Find where the given text appears and provide that cell's center as [x, y] coordinate. 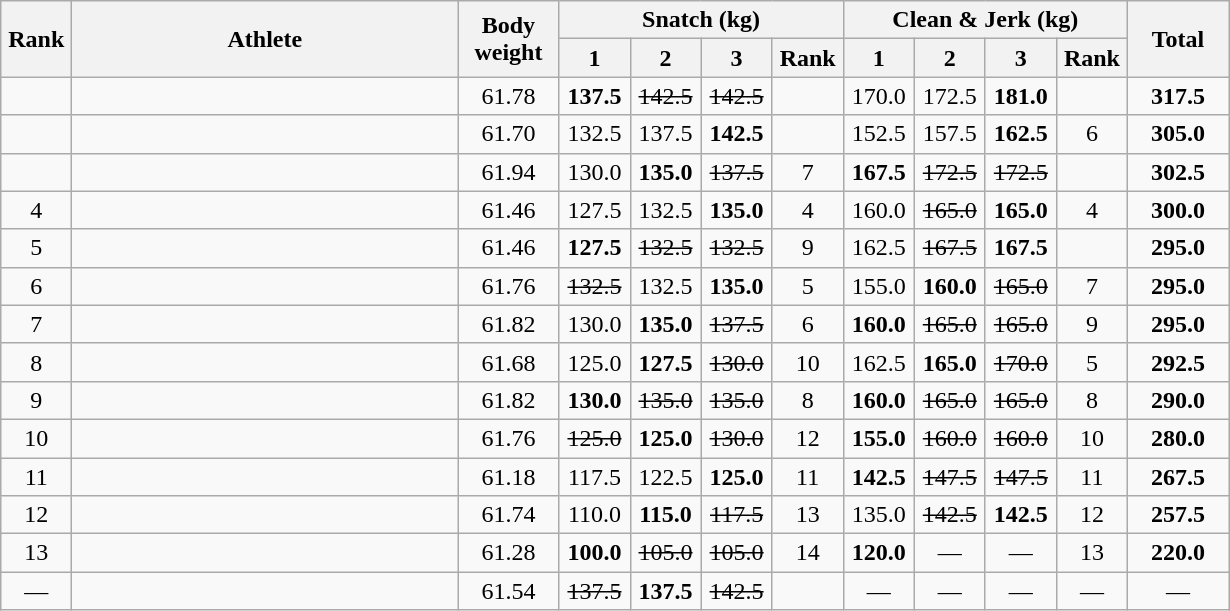
220.0 [1178, 553]
Total [1178, 39]
157.5 [950, 134]
122.5 [666, 477]
61.54 [508, 591]
61.78 [508, 96]
300.0 [1178, 210]
61.70 [508, 134]
181.0 [1020, 96]
Body weight [508, 39]
61.28 [508, 553]
317.5 [1178, 96]
152.5 [878, 134]
292.5 [1178, 362]
290.0 [1178, 400]
14 [808, 553]
257.5 [1178, 515]
61.18 [508, 477]
302.5 [1178, 172]
Snatch (kg) [701, 20]
110.0 [594, 515]
100.0 [594, 553]
61.94 [508, 172]
115.0 [666, 515]
120.0 [878, 553]
305.0 [1178, 134]
61.68 [508, 362]
280.0 [1178, 438]
Clean & Jerk (kg) [985, 20]
Athlete [265, 39]
61.74 [508, 515]
267.5 [1178, 477]
